Scan for the cell matching the given text and deliver its [x, y] coordinate at center. 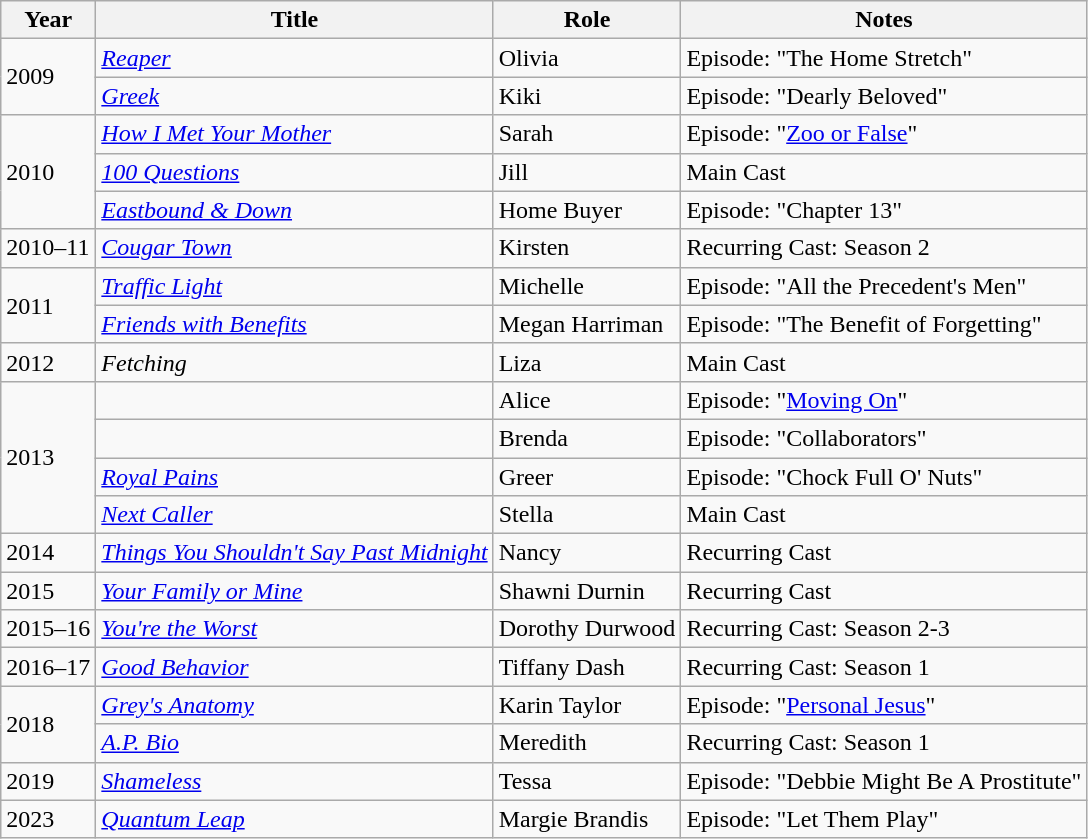
Episode: "Collaborators" [884, 438]
How I Met Your Mother [294, 134]
Brenda [587, 438]
Episode: "Personal Jesus" [884, 705]
Episode: "Chapter 13" [884, 210]
2014 [48, 553]
Michelle [587, 286]
2011 [48, 305]
Title [294, 20]
Margie Brandis [587, 819]
Olivia [587, 58]
Episode: "Moving On" [884, 400]
Episode: "Zoo or False" [884, 134]
Cougar Town [294, 248]
Liza [587, 362]
2009 [48, 77]
Traffic Light [294, 286]
Good Behavior [294, 667]
Nancy [587, 553]
Episode: "Let Them Play" [884, 819]
Sarah [587, 134]
Episode: "The Benefit of Forgetting" [884, 324]
2010–11 [48, 248]
Friends with Benefits [294, 324]
Episode: "Chock Full O' Nuts" [884, 477]
Royal Pains [294, 477]
2010 [48, 172]
Eastbound & Down [294, 210]
2015 [48, 591]
A.P. Bio [294, 743]
Fetching [294, 362]
Greek [294, 96]
100 Questions [294, 172]
2013 [48, 457]
Home Buyer [587, 210]
Episode: "All the Precedent's Men" [884, 286]
Tessa [587, 781]
Shameless [294, 781]
Things You Shouldn't Say Past Midnight [294, 553]
2012 [48, 362]
2023 [48, 819]
Episode: "The Home Stretch" [884, 58]
Grey's Anatomy [294, 705]
Next Caller [294, 515]
Alice [587, 400]
2018 [48, 724]
Greer [587, 477]
Your Family or Mine [294, 591]
Year [48, 20]
Role [587, 20]
Megan Harriman [587, 324]
Tiffany Dash [587, 667]
Episode: "Debbie Might Be A Prostitute" [884, 781]
Recurring Cast: Season 2-3 [884, 629]
You're the Worst [294, 629]
Dorothy Durwood [587, 629]
Karin Taylor [587, 705]
Notes [884, 20]
2019 [48, 781]
Recurring Cast: Season 2 [884, 248]
Jill [587, 172]
Reaper [294, 58]
2016–17 [48, 667]
Kirsten [587, 248]
Quantum Leap [294, 819]
Episode: "Dearly Beloved" [884, 96]
Shawni Durnin [587, 591]
Kiki [587, 96]
2015–16 [48, 629]
Stella [587, 515]
Meredith [587, 743]
